Find where the given text appears and provide that cell's center as (x, y) coordinate. 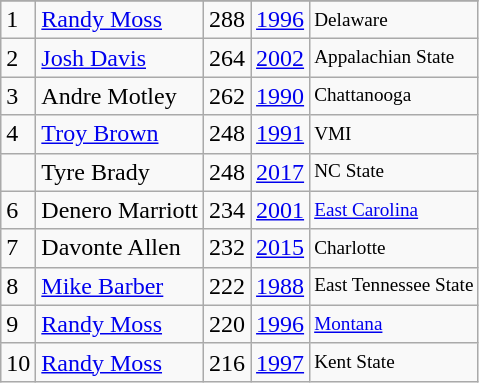
7 (18, 248)
2002 (280, 58)
Tyre Brady (120, 172)
232 (226, 248)
2015 (280, 248)
262 (226, 96)
East Tennessee State (394, 286)
8 (18, 286)
2001 (280, 210)
1 (18, 20)
216 (226, 362)
234 (226, 210)
Troy Brown (120, 134)
Mike Barber (120, 286)
4 (18, 134)
Kent State (394, 362)
2 (18, 58)
Denero Marriott (120, 210)
Josh Davis (120, 58)
Delaware (394, 20)
6 (18, 210)
East Carolina (394, 210)
9 (18, 324)
264 (226, 58)
Andre Motley (120, 96)
1997 (280, 362)
3 (18, 96)
222 (226, 286)
Chattanooga (394, 96)
Davonte Allen (120, 248)
1991 (280, 134)
1988 (280, 286)
NC State (394, 172)
10 (18, 362)
1990 (280, 96)
Appalachian State (394, 58)
220 (226, 324)
288 (226, 20)
Montana (394, 324)
VMI (394, 134)
2017 (280, 172)
Charlotte (394, 248)
